Identify which cell holds the provided text, then report its (X, Y) central coordinate. 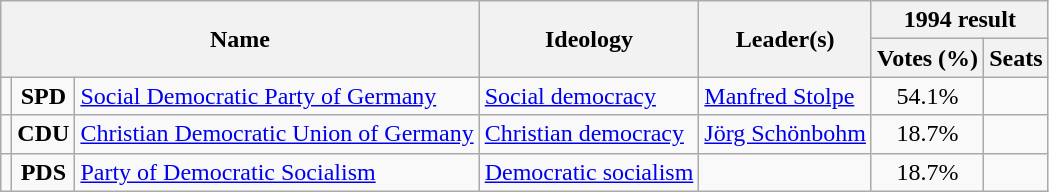
Name (240, 39)
Democratic socialism (589, 172)
Manfred Stolpe (786, 96)
Social democracy (589, 96)
1994 result (960, 20)
Social Democratic Party of Germany (277, 96)
Christian democracy (589, 134)
Ideology (589, 39)
Jörg Schönbohm (786, 134)
Seats (1016, 58)
Leader(s) (786, 39)
PDS (44, 172)
CDU (44, 134)
Christian Democratic Union of Germany (277, 134)
SPD (44, 96)
54.1% (927, 96)
Votes (%) (927, 58)
Party of Democratic Socialism (277, 172)
